Locate the cell with the specified text and output its [x, y] center coordinate. 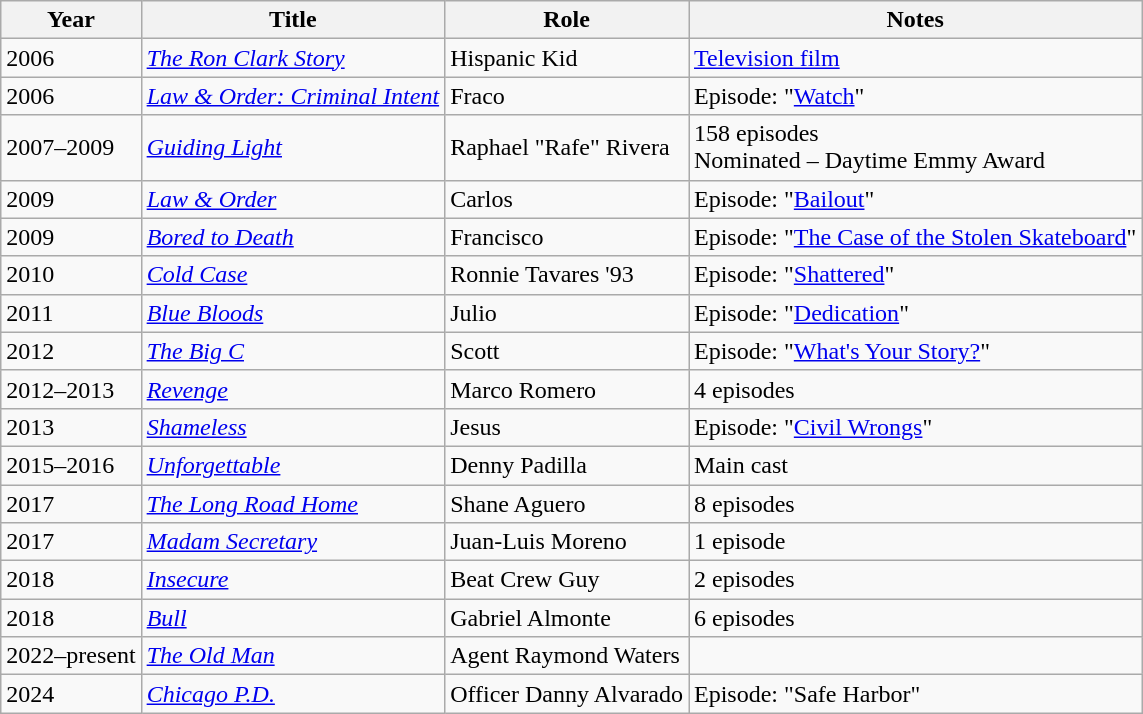
2012–2013 [71, 389]
Television film [914, 58]
Fraco [567, 96]
Gabriel Almonte [567, 618]
2007–2009 [71, 148]
2010 [71, 275]
Madam Secretary [293, 542]
Marco Romero [567, 389]
8 episodes [914, 503]
Law & Order [293, 199]
Episode: "Safe Harbor" [914, 694]
2013 [71, 427]
Blue Bloods [293, 313]
Chicago P.D. [293, 694]
2 episodes [914, 580]
Hispanic Kid [567, 58]
Year [71, 20]
2015–2016 [71, 465]
Guiding Light [293, 148]
Episode: "Bailout" [914, 199]
Scott [567, 351]
The Old Man [293, 656]
Episode: "Civil Wrongs" [914, 427]
Unforgettable [293, 465]
Agent Raymond Waters [567, 656]
2024 [71, 694]
Bored to Death [293, 237]
2022–present [71, 656]
Episode: "What's Your Story?" [914, 351]
The Big C [293, 351]
Episode: "The Case of the Stolen Skateboard" [914, 237]
2011 [71, 313]
Bull [293, 618]
Insecure [293, 580]
4 episodes [914, 389]
2012 [71, 351]
Main cast [914, 465]
Carlos [567, 199]
Episode: "Shattered" [914, 275]
Shane Aguero [567, 503]
Jesus [567, 427]
6 episodes [914, 618]
Episode: "Dedication" [914, 313]
158 episodesNominated – Daytime Emmy Award [914, 148]
Cold Case [293, 275]
Notes [914, 20]
Title [293, 20]
Juan-Luis Moreno [567, 542]
Revenge [293, 389]
Denny Padilla [567, 465]
The Long Road Home [293, 503]
The Ron Clark Story [293, 58]
Episode: "Watch" [914, 96]
Officer Danny Alvarado [567, 694]
Francisco [567, 237]
Role [567, 20]
Raphael "Rafe" Rivera [567, 148]
Julio [567, 313]
Ronnie Tavares '93 [567, 275]
1 episode [914, 542]
Law & Order: Criminal Intent [293, 96]
Shameless [293, 427]
Beat Crew Guy [567, 580]
